Return the (x, y) coordinate for the center point of the cell that contains the specified text.  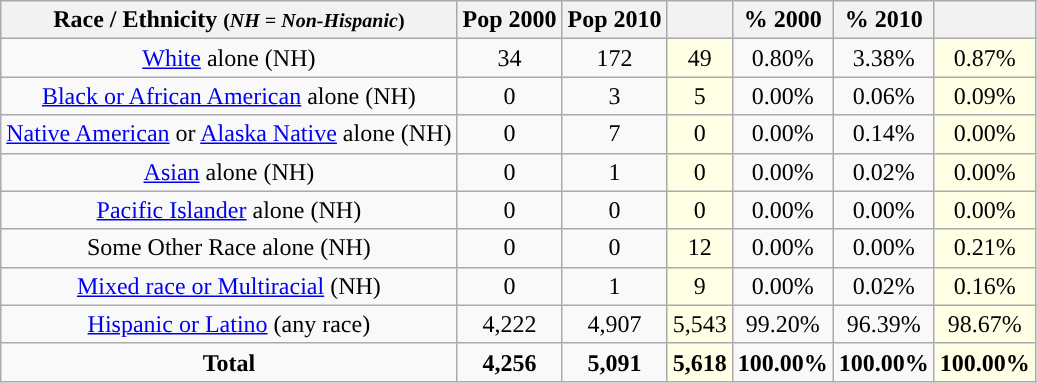
Pop 2000 (510, 20)
98.67% (984, 324)
Total (229, 362)
% 2010 (884, 20)
12 (700, 248)
Black or African American alone (NH) (229, 96)
Asian alone (NH) (229, 172)
3 (614, 96)
Race / Ethnicity (NH = Non-Hispanic) (229, 20)
0.80% (782, 58)
5 (700, 96)
99.20% (782, 324)
Some Other Race alone (NH) (229, 248)
Hispanic or Latino (any race) (229, 324)
0.16% (984, 286)
Native American or Alaska Native alone (NH) (229, 134)
White alone (NH) (229, 58)
3.38% (884, 58)
7 (614, 134)
4,907 (614, 324)
5,543 (700, 324)
96.39% (884, 324)
9 (700, 286)
0.87% (984, 58)
0.21% (984, 248)
% 2000 (782, 20)
Pop 2010 (614, 20)
34 (510, 58)
0.14% (884, 134)
Mixed race or Multiracial (NH) (229, 286)
5,618 (700, 362)
4,222 (510, 324)
172 (614, 58)
Pacific Islander alone (NH) (229, 210)
4,256 (510, 362)
5,091 (614, 362)
0.06% (884, 96)
49 (700, 58)
0.09% (984, 96)
